Return the [X, Y] coordinate for the center point of the cell that contains the specified text.  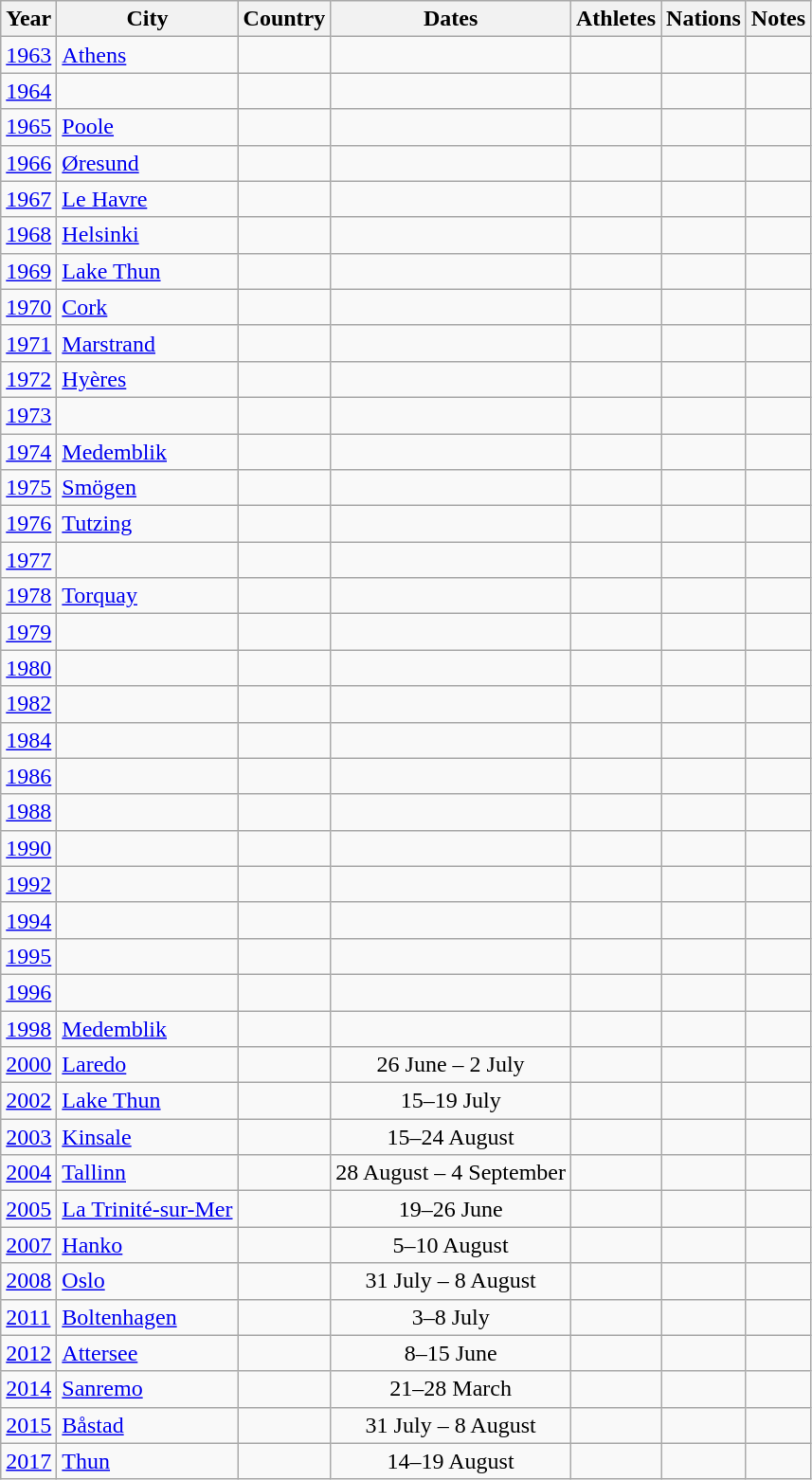
8–15 June [451, 1353]
14–19 August [451, 1461]
1995 [28, 956]
2012 [28, 1353]
1994 [28, 920]
2015 [28, 1425]
1990 [28, 848]
Kinsale [148, 1137]
1973 [28, 415]
Athletes [616, 19]
Boltenhagen [148, 1317]
Athens [148, 55]
1964 [28, 91]
2002 [28, 1101]
Båstad [148, 1425]
15–19 July [451, 1101]
2005 [28, 1209]
1979 [28, 632]
Oslo [148, 1281]
1974 [28, 452]
3–8 July [451, 1317]
21–28 March [451, 1389]
Helsinki [148, 235]
Smögen [148, 488]
Attersee [148, 1353]
Le Havre [148, 199]
1968 [28, 235]
Marstrand [148, 343]
Tutzing [148, 524]
Tallinn [148, 1173]
1992 [28, 884]
Laredo [148, 1065]
1977 [28, 560]
1975 [28, 488]
1970 [28, 307]
19–26 June [451, 1209]
1972 [28, 379]
2011 [28, 1317]
Hyères [148, 379]
2008 [28, 1281]
Notes [778, 19]
26 June – 2 July [451, 1065]
1976 [28, 524]
28 August – 4 September [451, 1173]
2017 [28, 1461]
1965 [28, 127]
1982 [28, 704]
1988 [28, 812]
1984 [28, 740]
1969 [28, 271]
1963 [28, 55]
La Trinité-sur-Mer [148, 1209]
City [148, 19]
1996 [28, 992]
2007 [28, 1245]
2004 [28, 1173]
Dates [451, 19]
1978 [28, 596]
Sanremo [148, 1389]
Cork [148, 307]
Year [28, 19]
2014 [28, 1389]
2003 [28, 1137]
Thun [148, 1461]
Poole [148, 127]
5–10 August [451, 1245]
1967 [28, 199]
Hanko [148, 1245]
1980 [28, 668]
Øresund [148, 163]
1986 [28, 776]
1971 [28, 343]
Country [284, 19]
1998 [28, 1028]
1966 [28, 163]
Torquay [148, 596]
2000 [28, 1065]
Nations [704, 19]
15–24 August [451, 1137]
